Scan for the cell matching the given text and deliver its [x, y] coordinate at center. 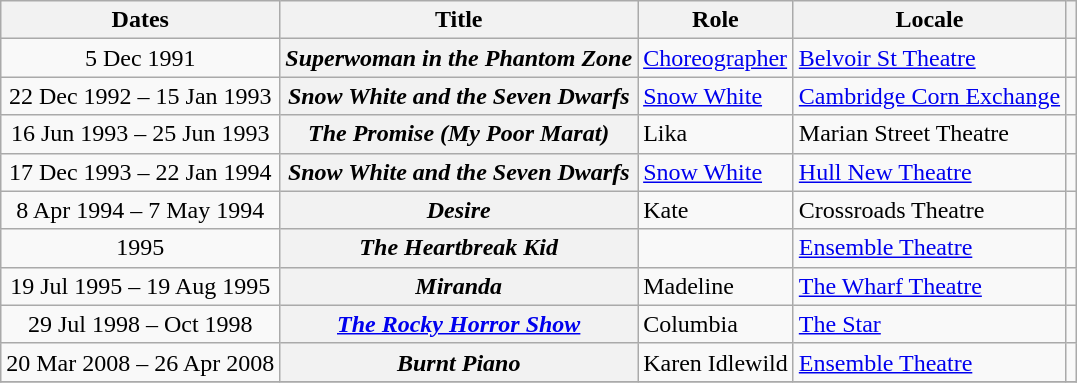
Choreographer [716, 58]
Superwoman in the Phantom Zone [459, 58]
The Star [929, 324]
8 Apr 1994 – 7 May 1994 [140, 210]
The Heartbreak Kid [459, 248]
1995 [140, 248]
Belvoir St Theatre [929, 58]
The Wharf Theatre [929, 286]
16 Jun 1993 – 25 Jun 1993 [140, 134]
Lika [716, 134]
20 Mar 2008 – 26 Apr 2008 [140, 362]
The Rocky Horror Show [459, 324]
Kate [716, 210]
Madeline [716, 286]
Miranda [459, 286]
Burnt Piano [459, 362]
Hull New Theatre [929, 172]
19 Jul 1995 – 19 Aug 1995 [140, 286]
Karen Idlewild [716, 362]
5 Dec 1991 [140, 58]
Dates [140, 20]
Crossroads Theatre [929, 210]
Locale [929, 20]
Cambridge Corn Exchange [929, 96]
Role [716, 20]
The Promise (My Poor Marat) [459, 134]
Title [459, 20]
Columbia [716, 324]
29 Jul 1998 – Oct 1998 [140, 324]
Marian Street Theatre [929, 134]
Desire [459, 210]
22 Dec 1992 – 15 Jan 1993 [140, 96]
17 Dec 1993 – 22 Jan 1994 [140, 172]
